Return (x, y) of the center of cell containing provided text 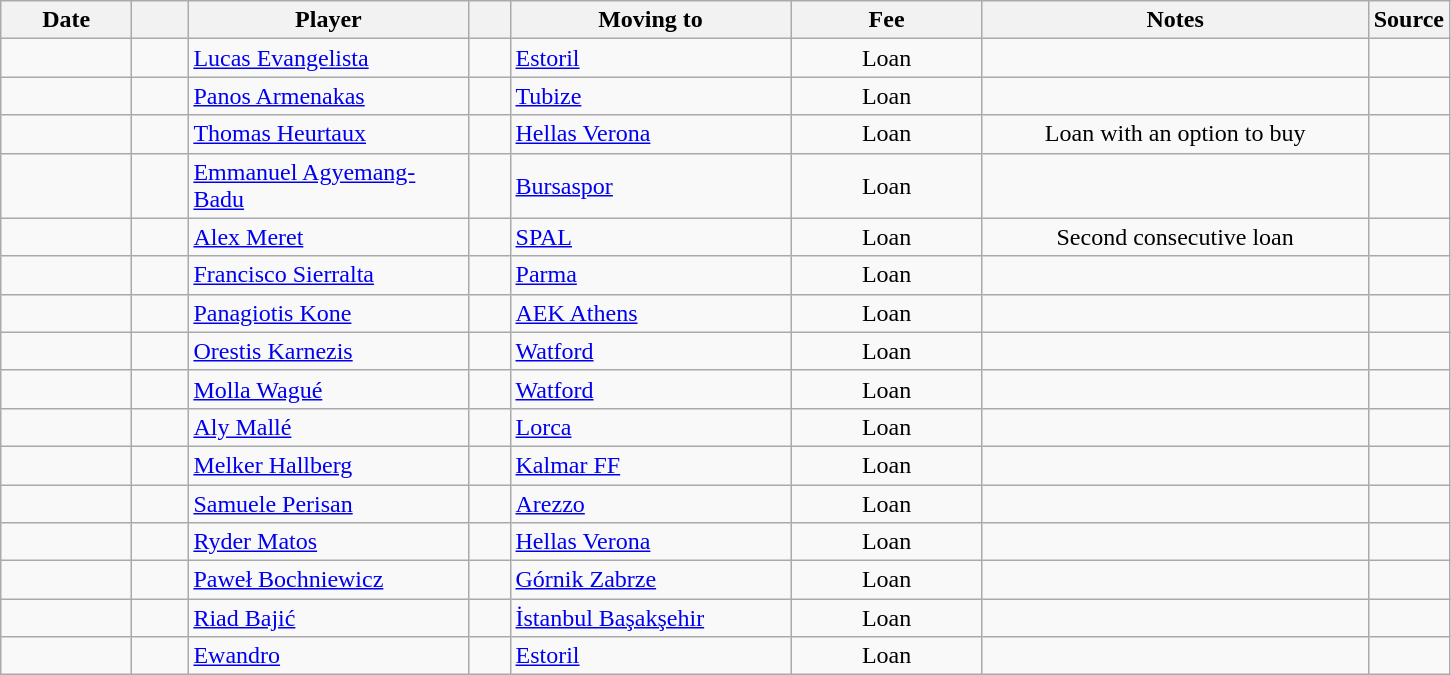
AEK Athens (650, 313)
Francisco Sierralta (328, 275)
Panos Armenakas (328, 96)
Ryder Matos (328, 542)
Paweł Bochniewicz (328, 580)
Górnik Zabrze (650, 580)
Alex Meret (328, 237)
Notes (1175, 20)
SPAL (650, 237)
Molla Wagué (328, 389)
Moving to (650, 20)
Bursaspor (650, 186)
Riad Bajić (328, 618)
Fee (886, 20)
Date (66, 20)
Panagiotis Kone (328, 313)
İstanbul Başakşehir (650, 618)
Emmanuel Agyemang-Badu (328, 186)
Source (1408, 20)
Samuele Perisan (328, 503)
Orestis Karnezis (328, 351)
Second consecutive loan (1175, 237)
Aly Mallé (328, 427)
Melker Hallberg (328, 465)
Tubize (650, 96)
Kalmar FF (650, 465)
Player (328, 20)
Lucas Evangelista (328, 58)
Thomas Heurtaux (328, 134)
Lorca (650, 427)
Parma (650, 275)
Arezzo (650, 503)
Ewandro (328, 656)
Loan with an option to buy (1175, 134)
